Determine the [X, Y] coordinate at the center of the cell enclosing the given text.  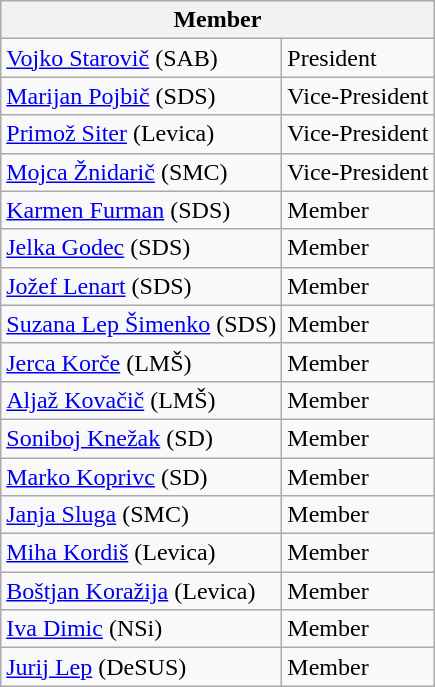
Mojca Žnidarič (SMC) [142, 172]
Iva Dimic (NSi) [142, 629]
Marijan Pojbič (SDS) [142, 96]
Jurij Lep (DeSUS) [142, 667]
Karmen Furman (SDS) [142, 210]
Jerca Korče (LMŠ) [142, 362]
Soniboj Knežak (SD) [142, 438]
Vojko Starovič (SAB) [142, 58]
Miha Kordiš (Levica) [142, 553]
Primož Siter (Levica) [142, 134]
Jožef Lenart (SDS) [142, 286]
Suzana Lep Šimenko (SDS) [142, 324]
Janja Sluga (SMC) [142, 515]
Marko Koprivc (SD) [142, 477]
President [358, 58]
Aljaž Kovačič (LMŠ) [142, 400]
Boštjan Koražija (Levica) [142, 591]
Jelka Godec (SDS) [142, 248]
